Find where the given text appears and provide that cell's center as [X, Y] coordinate. 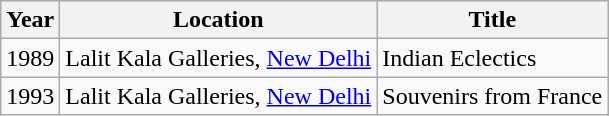
Title [492, 20]
1993 [30, 96]
Indian Eclectics [492, 58]
1989 [30, 58]
Souvenirs from France [492, 96]
Location [218, 20]
Year [30, 20]
